For the text-containing cell, return its midpoint in (x, y) coordinate format. 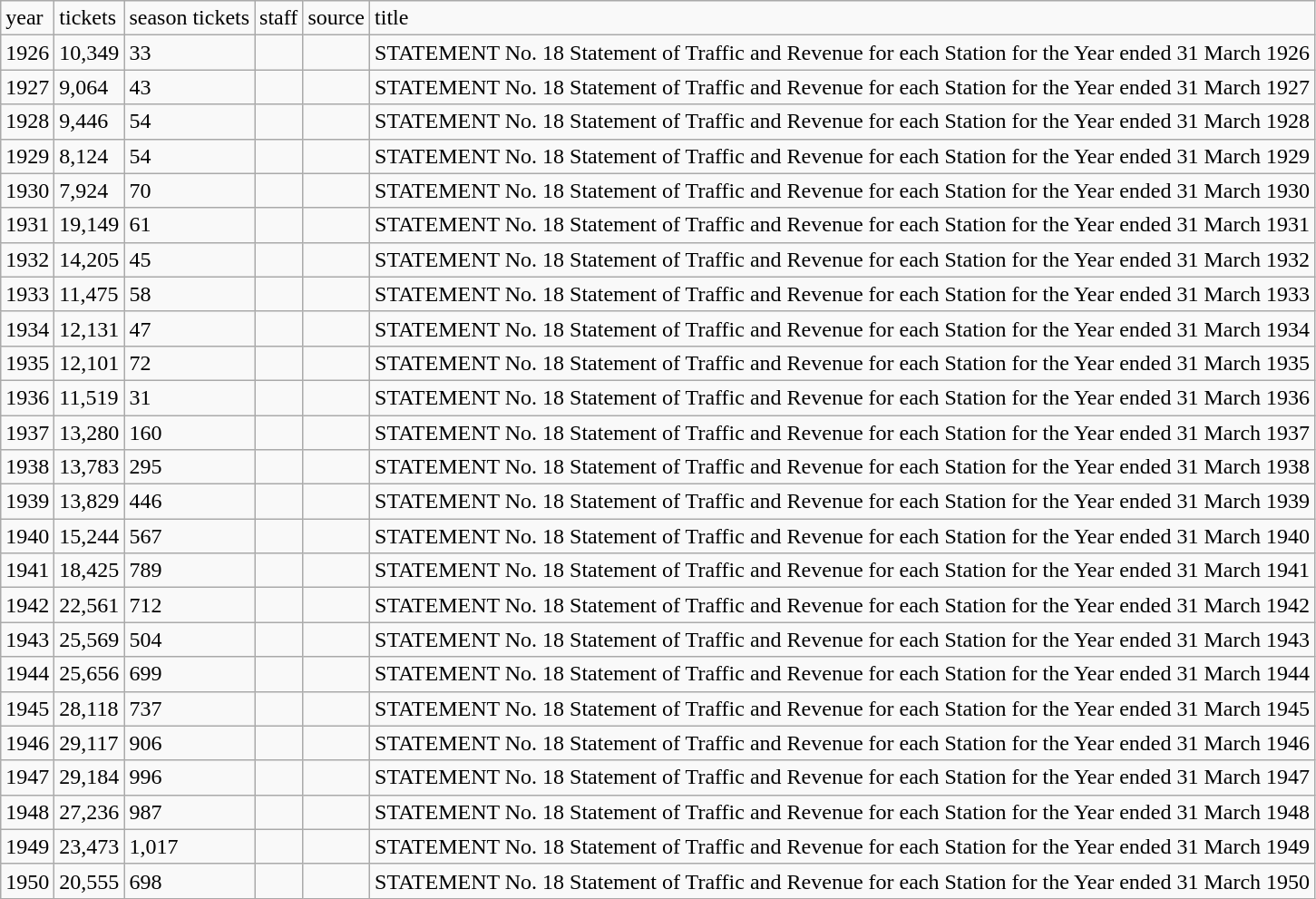
13,829 (89, 502)
source (336, 18)
STATEMENT No. 18 Statement of Traffic and Revenue for each Station for the Year ended 31 March 1932 (843, 259)
504 (190, 640)
7,924 (89, 191)
STATEMENT No. 18 Statement of Traffic and Revenue for each Station for the Year ended 31 March 1931 (843, 225)
1931 (27, 225)
1928 (27, 122)
45 (190, 259)
1932 (27, 259)
STATEMENT No. 18 Statement of Traffic and Revenue for each Station for the Year ended 31 March 1929 (843, 156)
25,569 (89, 640)
33 (190, 53)
STATEMENT No. 18 Statement of Traffic and Revenue for each Station for the Year ended 31 March 1944 (843, 674)
1929 (27, 156)
1934 (27, 328)
698 (190, 881)
567 (190, 536)
12,101 (89, 363)
446 (190, 502)
61 (190, 225)
STATEMENT No. 18 Statement of Traffic and Revenue for each Station for the Year ended 31 March 1937 (843, 433)
712 (190, 605)
31 (190, 397)
295 (190, 467)
STATEMENT No. 18 Statement of Traffic and Revenue for each Station for the Year ended 31 March 1947 (843, 777)
43 (190, 87)
STATEMENT No. 18 Statement of Traffic and Revenue for each Station for the Year ended 31 March 1946 (843, 743)
13,783 (89, 467)
737 (190, 708)
tickets (89, 18)
1945 (27, 708)
58 (190, 294)
13,280 (89, 433)
STATEMENT No. 18 Statement of Traffic and Revenue for each Station for the Year ended 31 March 1939 (843, 502)
1943 (27, 640)
47 (190, 328)
1948 (27, 812)
160 (190, 433)
1946 (27, 743)
1949 (27, 846)
996 (190, 777)
11,519 (89, 397)
1935 (27, 363)
72 (190, 363)
1933 (27, 294)
1938 (27, 467)
29,117 (89, 743)
20,555 (89, 881)
STATEMENT No. 18 Statement of Traffic and Revenue for each Station for the Year ended 31 March 1927 (843, 87)
1942 (27, 605)
12,131 (89, 328)
title (843, 18)
8,124 (89, 156)
11,475 (89, 294)
22,561 (89, 605)
STATEMENT No. 18 Statement of Traffic and Revenue for each Station for the Year ended 31 March 1943 (843, 640)
1939 (27, 502)
1936 (27, 397)
STATEMENT No. 18 Statement of Traffic and Revenue for each Station for the Year ended 31 March 1940 (843, 536)
year (27, 18)
23,473 (89, 846)
699 (190, 674)
STATEMENT No. 18 Statement of Traffic and Revenue for each Station for the Year ended 31 March 1928 (843, 122)
15,244 (89, 536)
1947 (27, 777)
987 (190, 812)
28,118 (89, 708)
70 (190, 191)
9,446 (89, 122)
STATEMENT No. 18 Statement of Traffic and Revenue for each Station for the Year ended 31 March 1945 (843, 708)
STATEMENT No. 18 Statement of Traffic and Revenue for each Station for the Year ended 31 March 1934 (843, 328)
STATEMENT No. 18 Statement of Traffic and Revenue for each Station for the Year ended 31 March 1948 (843, 812)
18,425 (89, 571)
STATEMENT No. 18 Statement of Traffic and Revenue for each Station for the Year ended 31 March 1938 (843, 467)
14,205 (89, 259)
1930 (27, 191)
906 (190, 743)
STATEMENT No. 18 Statement of Traffic and Revenue for each Station for the Year ended 31 March 1949 (843, 846)
1941 (27, 571)
STATEMENT No. 18 Statement of Traffic and Revenue for each Station for the Year ended 31 March 1936 (843, 397)
1926 (27, 53)
1,017 (190, 846)
STATEMENT No. 18 Statement of Traffic and Revenue for each Station for the Year ended 31 March 1933 (843, 294)
1937 (27, 433)
STATEMENT No. 18 Statement of Traffic and Revenue for each Station for the Year ended 31 March 1950 (843, 881)
STATEMENT No. 18 Statement of Traffic and Revenue for each Station for the Year ended 31 March 1941 (843, 571)
10,349 (89, 53)
1950 (27, 881)
season tickets (190, 18)
27,236 (89, 812)
789 (190, 571)
25,656 (89, 674)
STATEMENT No. 18 Statement of Traffic and Revenue for each Station for the Year ended 31 March 1942 (843, 605)
1940 (27, 536)
STATEMENT No. 18 Statement of Traffic and Revenue for each Station for the Year ended 31 March 1930 (843, 191)
STATEMENT No. 18 Statement of Traffic and Revenue for each Station for the Year ended 31 March 1935 (843, 363)
9,064 (89, 87)
19,149 (89, 225)
29,184 (89, 777)
1944 (27, 674)
1927 (27, 87)
STATEMENT No. 18 Statement of Traffic and Revenue for each Station for the Year ended 31 March 1926 (843, 53)
staff (279, 18)
